Provide the (X, Y) coordinate of the cell's center where the given text is located.  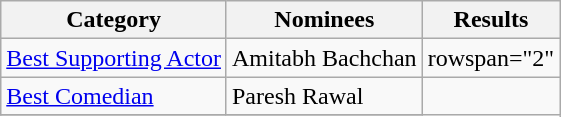
Amitabh Bachchan (324, 58)
Paresh Rawal (324, 96)
Category (114, 20)
Nominees (324, 20)
Results (491, 20)
Best Comedian (114, 96)
rowspan="2" (491, 58)
Best Supporting Actor (114, 58)
